Scan for the cell matching the given text and deliver its [X, Y] coordinate at center. 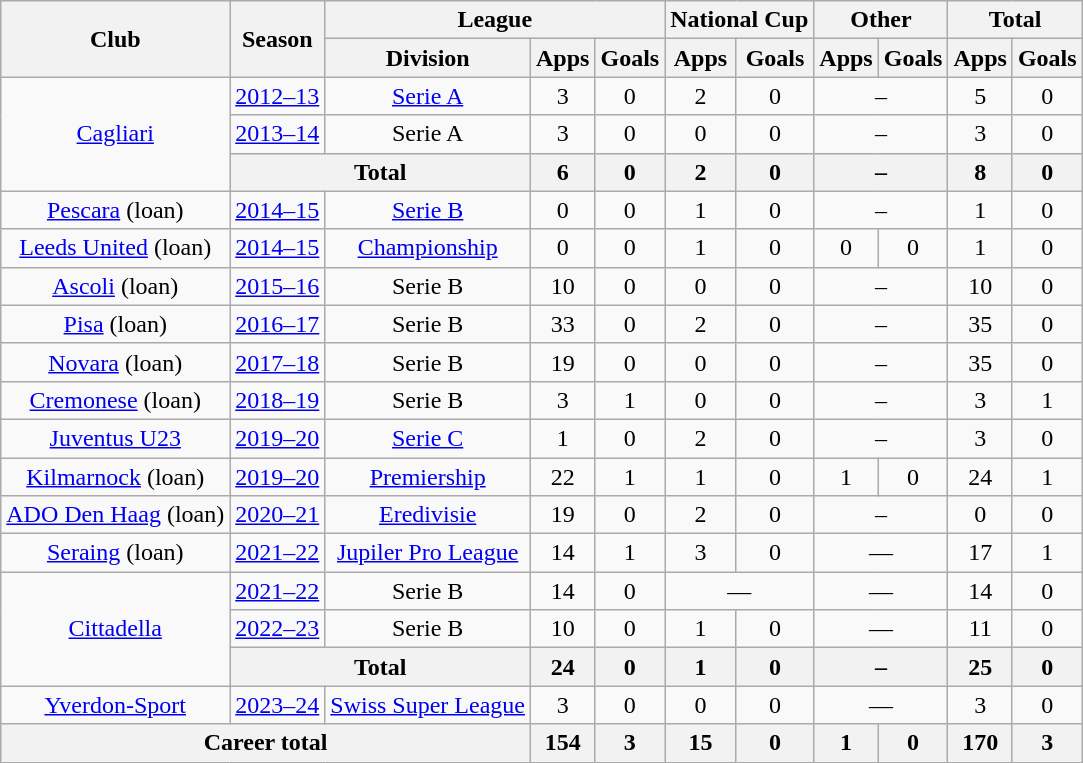
Club [116, 39]
5 [980, 96]
33 [563, 324]
17 [980, 553]
Swiss Super League [428, 705]
Seraing (loan) [116, 553]
Jupiler Pro League [428, 553]
2018–19 [278, 400]
6 [563, 172]
2015–16 [278, 286]
Season [278, 39]
Serie C [428, 438]
Ascoli (loan) [116, 286]
2022–23 [278, 629]
Juventus U23 [116, 438]
Kilmarnock (loan) [116, 477]
25 [980, 667]
11 [980, 629]
2020–21 [278, 515]
National Cup [740, 20]
Other [881, 20]
2017–18 [278, 362]
2023–24 [278, 705]
Yverdon-Sport [116, 705]
15 [701, 743]
22 [563, 477]
Leeds United (loan) [116, 248]
8 [980, 172]
League [495, 20]
Pisa (loan) [116, 324]
ADO Den Haag (loan) [116, 515]
Division [428, 58]
Cittadella [116, 629]
2012–13 [278, 96]
Cremonese (loan) [116, 400]
Pescara (loan) [116, 210]
Cagliari [116, 134]
Career total [266, 743]
Premiership [428, 477]
170 [980, 743]
2016–17 [278, 324]
Novara (loan) [116, 362]
Eredivisie [428, 515]
Championship [428, 248]
2013–14 [278, 134]
154 [563, 743]
